Search for the cell housing the specified text and yield its [X, Y] center coordinate. 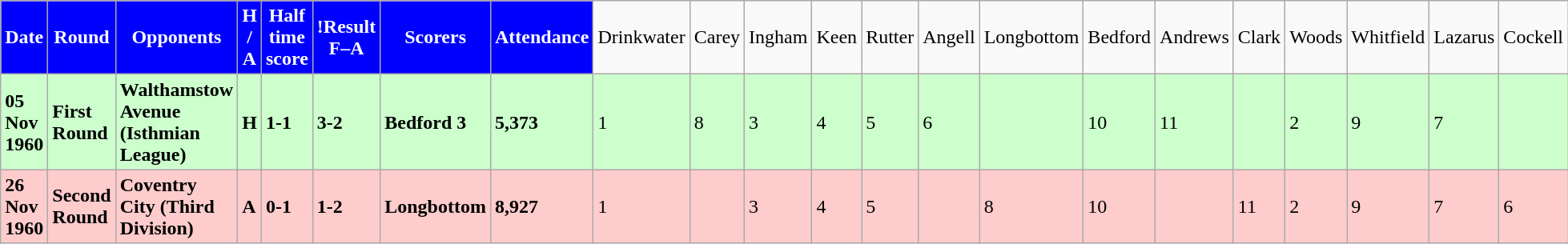
Bedford [1120, 38]
0-1 [287, 206]
Carey [717, 38]
Half time score [287, 38]
H / A [250, 38]
Angell [949, 38]
Andrews [1195, 38]
Round [82, 38]
Lazarus [1464, 38]
Attendance [541, 38]
5,373 [541, 122]
8,927 [541, 206]
Cockell [1534, 38]
3-2 [346, 122]
1-1 [287, 122]
Woods [1317, 38]
H [250, 122]
Keen [837, 38]
05 Nov 1960 [24, 122]
26 Nov 1960 [24, 206]
Whitfield [1389, 38]
First Round [82, 122]
Clark [1259, 38]
Walthamstow Avenue (Isthmian League) [176, 122]
!ResultF–A [346, 38]
1-2 [346, 206]
Date [24, 38]
Drinkwater [641, 38]
Ingham [778, 38]
Bedford 3 [436, 122]
A [250, 206]
Coventry City (Third Division) [176, 206]
Second Round [82, 206]
Rutter [891, 38]
Opponents [176, 38]
Scorers [436, 38]
